Identify which cell holds the provided text, then report its (X, Y) central coordinate. 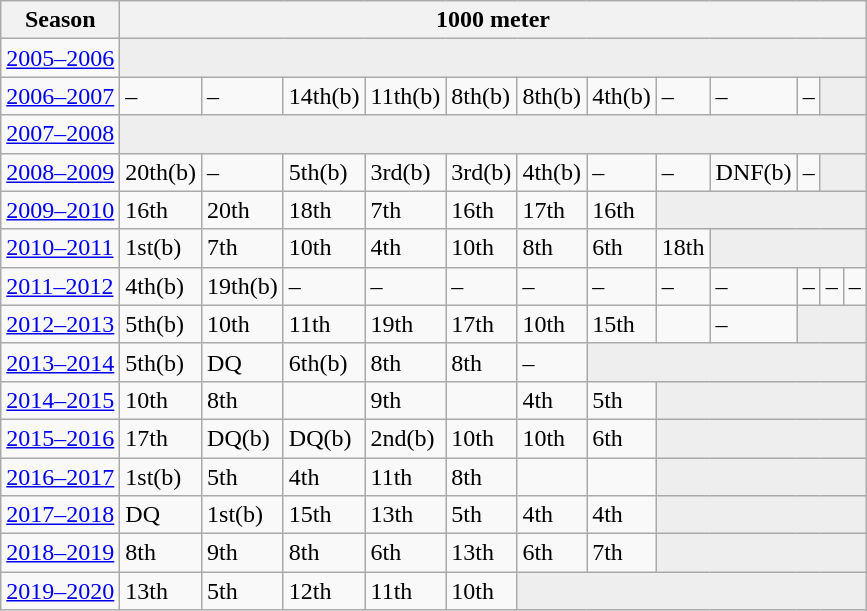
Season (60, 20)
20th(b) (161, 172)
1000 meter (494, 20)
2013–2014 (60, 362)
2010–2011 (60, 248)
2012–2013 (60, 324)
2009–2010 (60, 210)
20th (243, 210)
2019–2020 (60, 591)
19th(b) (243, 286)
2nd(b) (406, 438)
14th(b) (324, 96)
2006–2007 (60, 96)
19th (406, 324)
2007–2008 (60, 134)
6th(b) (324, 362)
2005–2006 (60, 58)
2011–2012 (60, 286)
12th (324, 591)
2018–2019 (60, 553)
2008–2009 (60, 172)
2015–2016 (60, 438)
2016–2017 (60, 477)
2014–2015 (60, 400)
2017–2018 (60, 515)
11th(b) (406, 96)
DNF(b) (754, 172)
